From the cell containing the given text, extract its center point as [x, y] coordinate. 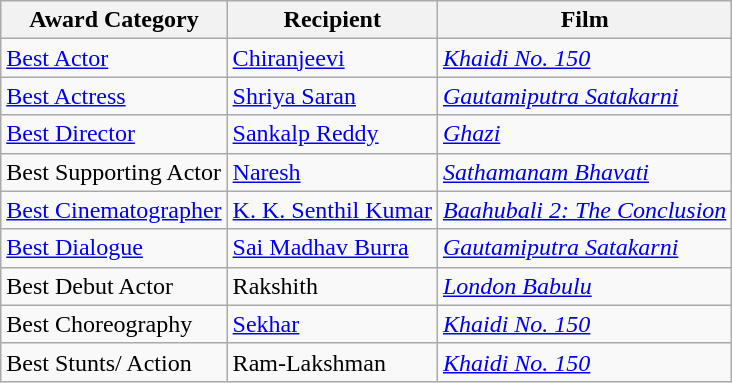
Best Cinematographer [114, 210]
Sai Madhav Burra [332, 248]
Sankalp Reddy [332, 134]
Rakshith [332, 286]
Chiranjeevi [332, 58]
Best Debut Actor [114, 286]
Ghazi [584, 134]
Sathamanam Bhavati [584, 172]
Film [584, 20]
Best Director [114, 134]
Naresh [332, 172]
Best Supporting Actor [114, 172]
London Babulu [584, 286]
Best Dialogue [114, 248]
Best Actress [114, 96]
Sekhar [332, 324]
Shriya Saran [332, 96]
K. K. Senthil Kumar [332, 210]
Award Category [114, 20]
Baahubali 2: The Conclusion [584, 210]
Best Choreography [114, 324]
Ram-Lakshman [332, 362]
Best Stunts/ Action [114, 362]
Best Actor [114, 58]
Recipient [332, 20]
